Output the [X, Y] coordinate of the center of the cell containing the given text.  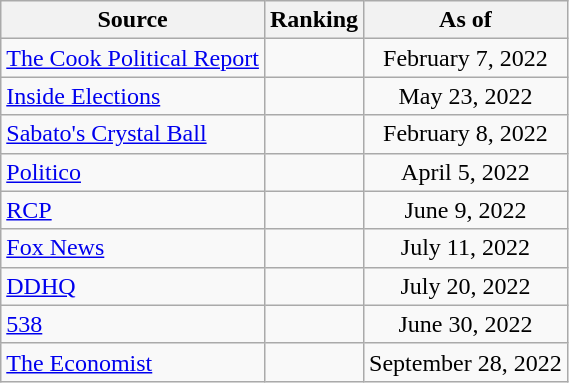
February 8, 2022 [466, 134]
Sabato's Crystal Ball [133, 134]
Fox News [133, 248]
The Cook Political Report [133, 58]
July 11, 2022 [466, 248]
September 28, 2022 [466, 362]
June 9, 2022 [466, 210]
DDHQ [133, 286]
Ranking [314, 20]
RCP [133, 210]
February 7, 2022 [466, 58]
Source [133, 20]
As of [466, 20]
The Economist [133, 362]
July 20, 2022 [466, 286]
Politico [133, 172]
538 [133, 324]
April 5, 2022 [466, 172]
May 23, 2022 [466, 96]
Inside Elections [133, 96]
June 30, 2022 [466, 324]
